Return [X, Y] of the center of cell containing provided text 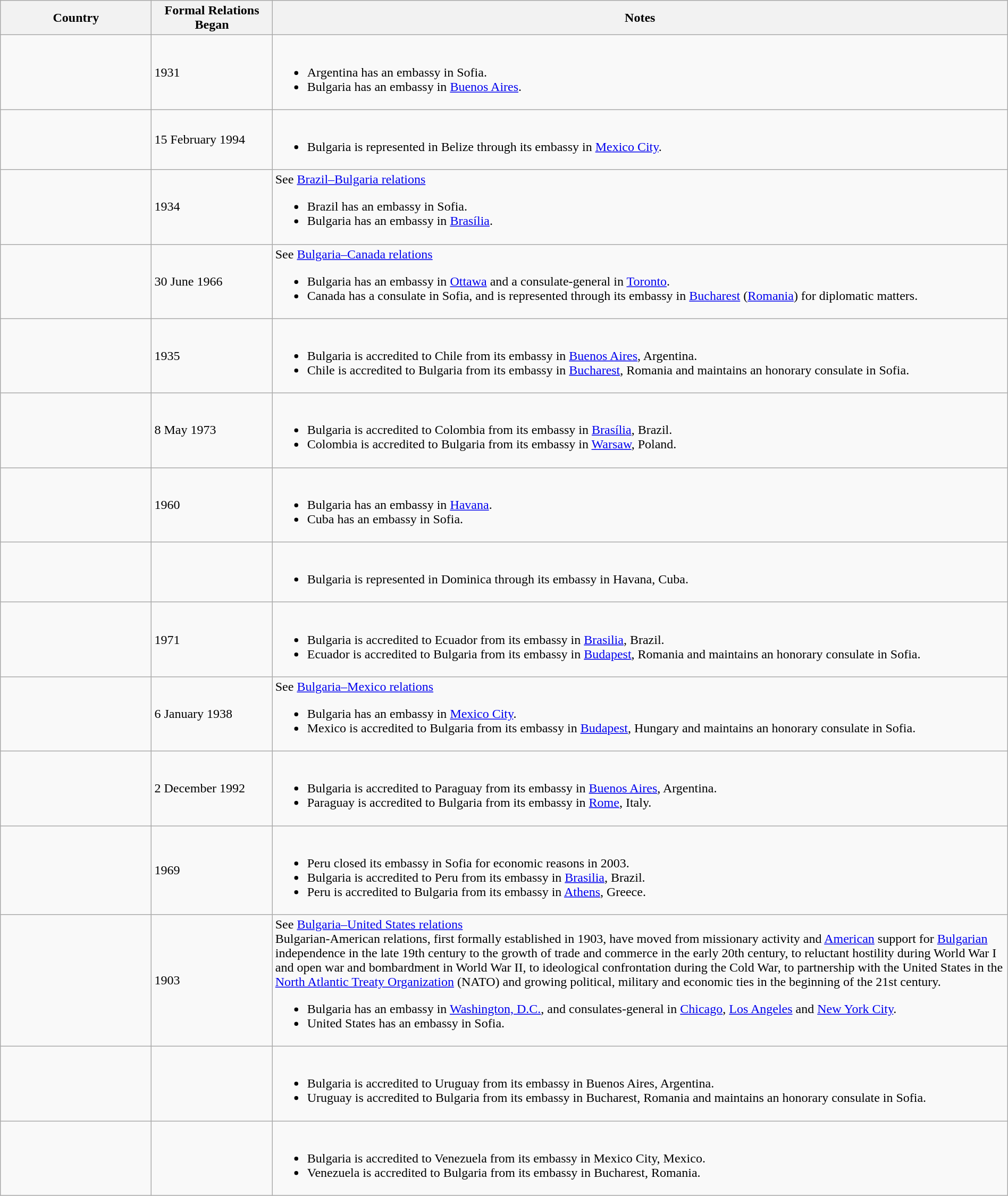
Formal Relations Began [212, 18]
Notes [640, 18]
2 December 1992 [212, 788]
Bulgaria is accredited to Paraguay from its embassy in Buenos Aires, Argentina.Paraguay is accredited to Bulgaria from its embassy in Rome, Italy. [640, 788]
15 February 1994 [212, 139]
1960 [212, 505]
Argentina has an embassy in Sofia.Bulgaria has an embassy in Buenos Aires. [640, 72]
1971 [212, 639]
30 June 1966 [212, 281]
See Brazil–Bulgaria relationsBrazil has an embassy in Sofia.Bulgaria has an embassy in Brasília. [640, 207]
1903 [212, 981]
1934 [212, 207]
Country [76, 18]
Bulgaria is represented in Belize through its embassy in Mexico City. [640, 139]
1931 [212, 72]
Bulgaria is represented in Dominica through its embassy in Havana, Cuba. [640, 572]
1969 [212, 870]
6 January 1938 [212, 714]
8 May 1973 [212, 430]
1935 [212, 356]
Bulgaria is accredited to Colombia from its embassy in Brasília, Brazil.Colombia is accredited to Bulgaria from its embassy in Warsaw, Poland. [640, 430]
Bulgaria has an embassy in Havana.Cuba has an embassy in Sofia. [640, 505]
